From the cell containing the given text, extract its center point as (x, y) coordinate. 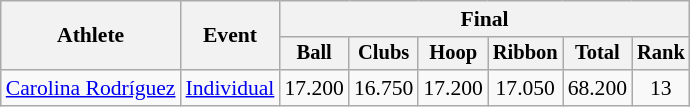
Rank (661, 54)
Total (598, 54)
Ribbon (526, 54)
Individual (230, 88)
Athlete (91, 36)
16.750 (384, 88)
Final (484, 19)
68.200 (598, 88)
Carolina Rodríguez (91, 88)
Ball (314, 54)
Event (230, 36)
13 (661, 88)
Hoop (452, 54)
17.050 (526, 88)
Clubs (384, 54)
